From the cell containing the given text, extract its center point as (x, y) coordinate. 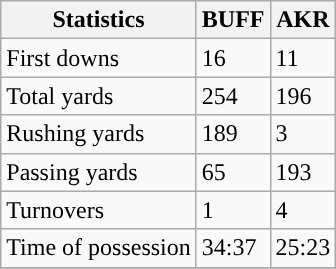
AKR (303, 20)
189 (233, 134)
34:37 (233, 248)
11 (303, 58)
25:23 (303, 248)
Passing yards (99, 172)
3 (303, 134)
BUFF (233, 20)
193 (303, 172)
Rushing yards (99, 134)
1 (233, 210)
Time of possession (99, 248)
16 (233, 58)
254 (233, 96)
65 (233, 172)
Total yards (99, 96)
Turnovers (99, 210)
196 (303, 96)
Statistics (99, 20)
4 (303, 210)
First downs (99, 58)
